Provide the [X, Y] coordinate of the cell's center where the given text is located.  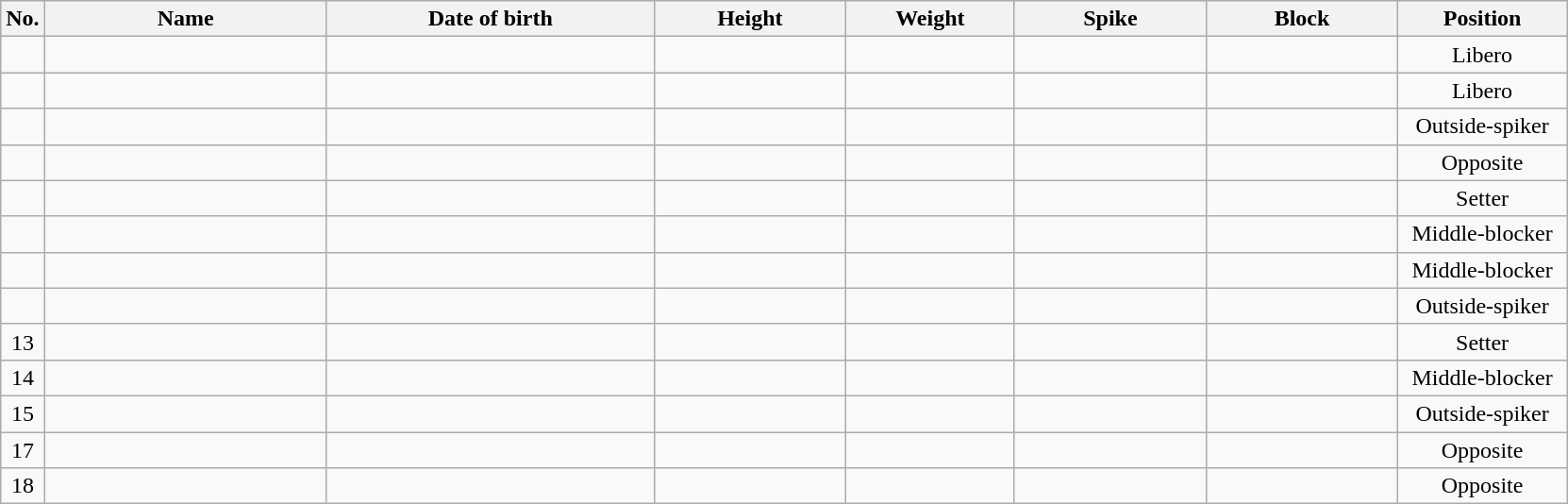
17 [23, 450]
18 [23, 486]
14 [23, 378]
15 [23, 413]
13 [23, 342]
Weight [930, 19]
Position [1483, 19]
Name [185, 19]
Height [749, 19]
Date of birth [491, 19]
No. [23, 19]
Block [1302, 19]
Spike [1109, 19]
